Capture the cell that displays the provided text and extract its (x, y) central coordinate. 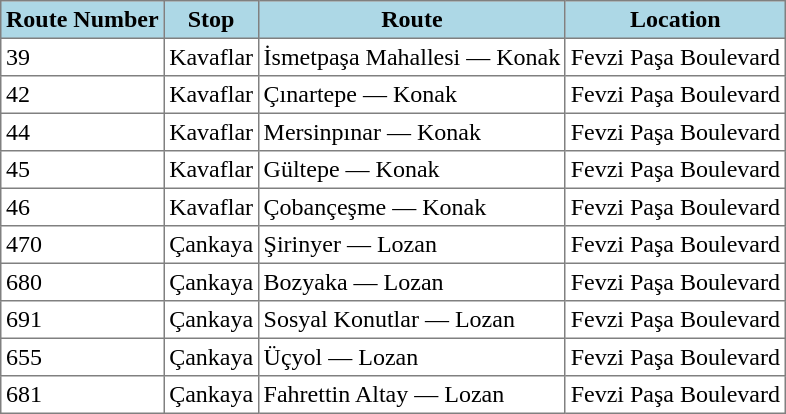
Şirinyer — Lozan (412, 245)
46 (82, 207)
Location (675, 20)
691 (82, 320)
45 (82, 170)
681 (82, 395)
42 (82, 95)
39 (82, 57)
Fahrettin Altay — Lozan (412, 395)
470 (82, 245)
44 (82, 132)
Çınartepe — Konak (412, 95)
Gültepe — Konak (412, 170)
Bozyaka — Lozan (412, 282)
İsmetpaşa Mahallesi — Konak (412, 57)
Çobançeşme — Konak (412, 207)
Route (412, 20)
Mersinpınar — Konak (412, 132)
680 (82, 282)
Route Number (82, 20)
Üçyol — Lozan (412, 357)
Sosyal Konutlar — Lozan (412, 320)
Stop (211, 20)
655 (82, 357)
